Detect which cell encompasses the target text, then output its (x, y) center coordinate. 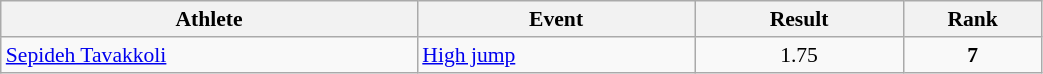
7 (972, 55)
Result (799, 19)
Sepideh Tavakkoli (210, 55)
High jump (556, 55)
1.75 (799, 55)
Rank (972, 19)
Athlete (210, 19)
Event (556, 19)
